Scan for the cell matching the given text and deliver its (X, Y) coordinate at center. 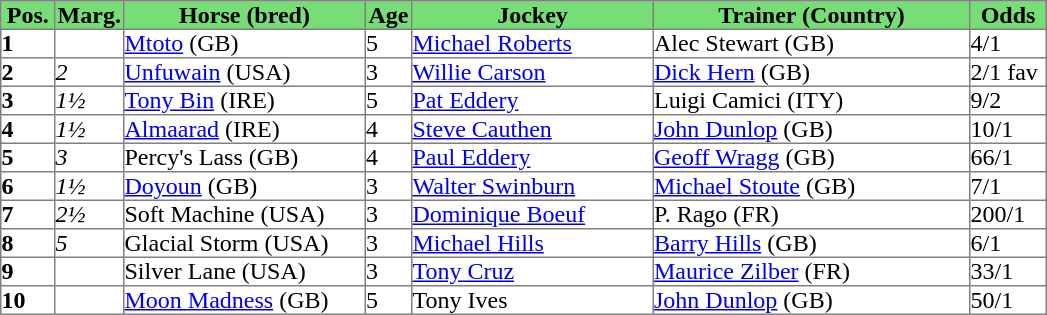
Odds (1008, 15)
Glacial Storm (USA) (245, 243)
Silver Lane (USA) (245, 271)
Marg. (90, 15)
Tony Ives (533, 300)
Walter Swinburn (533, 186)
4/1 (1008, 43)
Barry Hills (GB) (811, 243)
7/1 (1008, 186)
1 (28, 43)
Trainer (Country) (811, 15)
Moon Madness (GB) (245, 300)
8 (28, 243)
Alec Stewart (GB) (811, 43)
Michael Hills (533, 243)
P. Rago (FR) (811, 214)
2/1 fav (1008, 72)
Paul Eddery (533, 157)
Pos. (28, 15)
Geoff Wragg (GB) (811, 157)
66/1 (1008, 157)
Steve Cauthen (533, 129)
10/1 (1008, 129)
Percy's Lass (GB) (245, 157)
9/2 (1008, 100)
50/1 (1008, 300)
Tony Cruz (533, 271)
Soft Machine (USA) (245, 214)
Dominique Boeuf (533, 214)
Tony Bin (IRE) (245, 100)
33/1 (1008, 271)
10 (28, 300)
Michael Roberts (533, 43)
Age (388, 15)
Doyoun (GB) (245, 186)
Unfuwain (USA) (245, 72)
7 (28, 214)
Dick Hern (GB) (811, 72)
Jockey (533, 15)
Michael Stoute (GB) (811, 186)
Pat Eddery (533, 100)
Horse (bred) (245, 15)
Almaarad (IRE) (245, 129)
2½ (90, 214)
Willie Carson (533, 72)
9 (28, 271)
200/1 (1008, 214)
6 (28, 186)
Maurice Zilber (FR) (811, 271)
Luigi Camici (ITY) (811, 100)
6/1 (1008, 243)
Mtoto (GB) (245, 43)
